Provide the [x, y] coordinate of the cell's center where the given text is located.  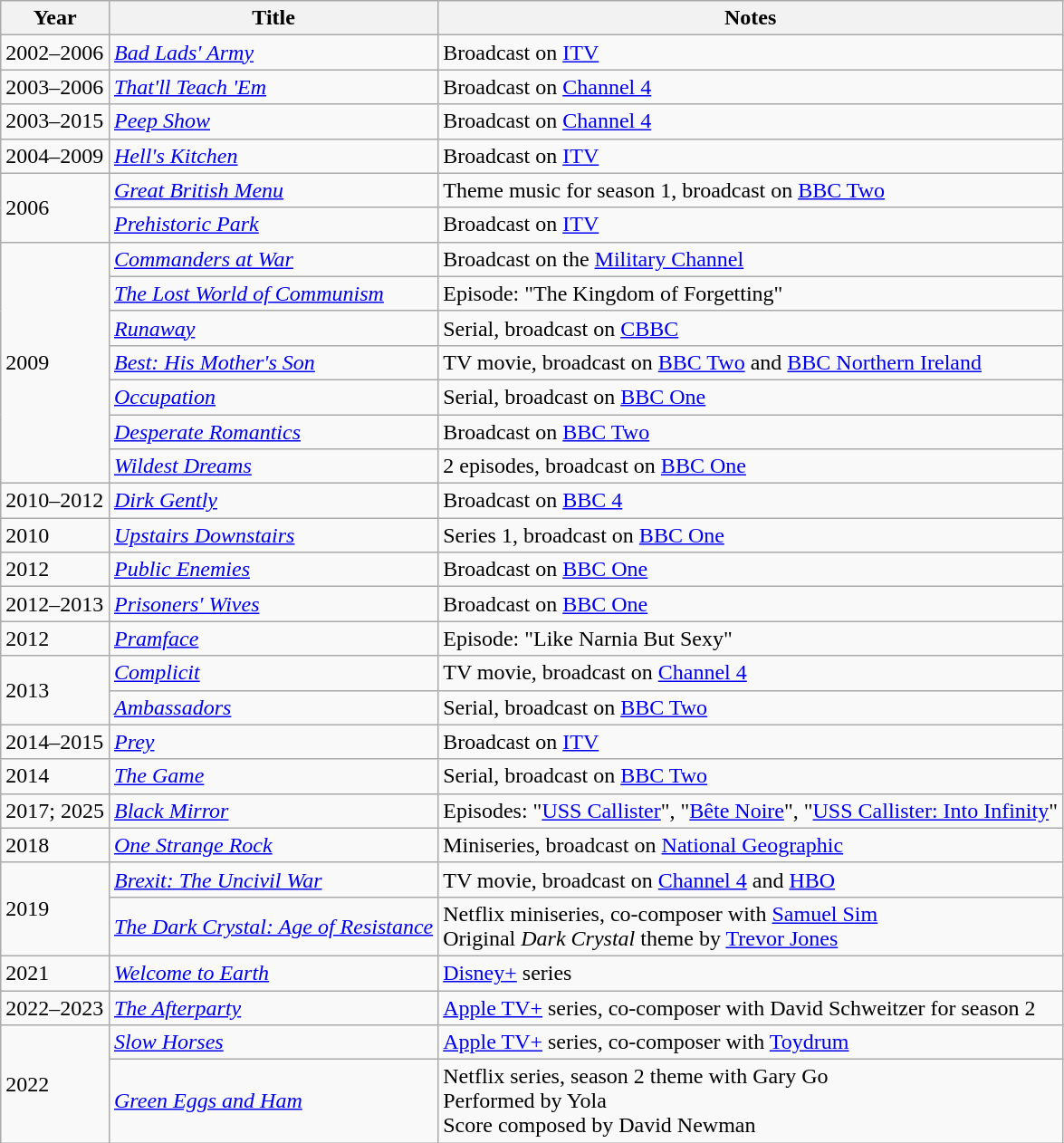
2021 [55, 973]
2018 [55, 845]
Black Mirror [273, 811]
2013 [55, 690]
Netflix miniseries, co-composer with Samuel Sim Original Dark Crystal theme by Trevor Jones [751, 926]
Prehistoric Park [273, 225]
Ambassadors [273, 707]
2003–2006 [55, 87]
2002–2006 [55, 53]
Broadcast on BBC Two [751, 432]
Runaway [273, 328]
2004–2009 [55, 156]
2014 [55, 776]
Title [273, 18]
Pramface [273, 639]
TV movie, broadcast on BBC Two and BBC Northern Ireland [751, 362]
2017; 2025 [55, 811]
Apple TV+ series, co-composer with David Schweitzer for season 2 [751, 1008]
2010 [55, 535]
Slow Horses [273, 1042]
2014–2015 [55, 742]
2 episodes, broadcast on BBC One [751, 466]
Serial, broadcast on CBBC [751, 328]
Prey [273, 742]
Apple TV+ series, co-composer with Toydrum [751, 1042]
The Game [273, 776]
Great British Menu [273, 190]
Upstairs Downstairs [273, 535]
TV movie, broadcast on Channel 4 [751, 673]
2003–2015 [55, 121]
2022–2023 [55, 1008]
Green Eggs and Ham [273, 1101]
Public Enemies [273, 570]
Wildest Dreams [273, 466]
2019 [55, 909]
Broadcast on the Military Channel [751, 259]
TV movie, broadcast on Channel 4 and HBO [751, 879]
Miniseries, broadcast on National Geographic [751, 845]
Serial, broadcast on BBC One [751, 397]
2006 [55, 207]
Year [55, 18]
Bad Lads' Army [273, 53]
The Dark Crystal: Age of Resistance [273, 926]
Commanders at War [273, 259]
Best: His Mother's Son [273, 362]
Brexit: The Uncivil War [273, 879]
Prisoners' Wives [273, 604]
Notes [751, 18]
Broadcast on BBC 4 [751, 501]
2010–2012 [55, 501]
Complicit [273, 673]
The Afterparty [273, 1008]
Episodes: "USS Callister", "Bête Noire", "USS Callister: Into Infinity" [751, 811]
Occupation [273, 397]
Netflix series, season 2 theme with Gary GoPerformed by YolaScore composed by David Newman [751, 1101]
2022 [55, 1084]
2012–2013 [55, 604]
Dirk Gently [273, 501]
Series 1, broadcast on BBC One [751, 535]
Peep Show [273, 121]
Desperate Romantics [273, 432]
Disney+ series [751, 973]
Hell's Kitchen [273, 156]
The Lost World of Communism [273, 293]
2009 [55, 362]
One Strange Rock [273, 845]
Welcome to Earth [273, 973]
Theme music for season 1, broadcast on BBC Two [751, 190]
Episode: "Like Narnia But Sexy" [751, 639]
That'll Teach 'Em [273, 87]
Episode: "The Kingdom of Forgetting" [751, 293]
